Identify which cell holds the provided text, then report its [X, Y] central coordinate. 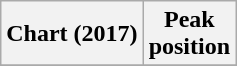
Chart (2017) [72, 34]
Peakposition [189, 34]
